Output the (X, Y) coordinate of the center of the cell containing the given text.  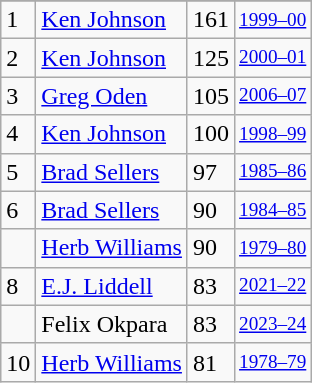
10 (18, 362)
125 (210, 58)
3 (18, 96)
1998–99 (273, 134)
2021–22 (273, 286)
2000–01 (273, 58)
1984–85 (273, 210)
4 (18, 134)
81 (210, 362)
105 (210, 96)
97 (210, 172)
6 (18, 210)
5 (18, 172)
1979–80 (273, 248)
2023–24 (273, 324)
1978–79 (273, 362)
1999–00 (273, 20)
1985–86 (273, 172)
161 (210, 20)
E.J. Liddell (112, 286)
2006–07 (273, 96)
2 (18, 58)
1 (18, 20)
Greg Oden (112, 96)
8 (18, 286)
Felix Okpara (112, 324)
100 (210, 134)
